Output the (X, Y) coordinate of the center of the cell containing the given text.  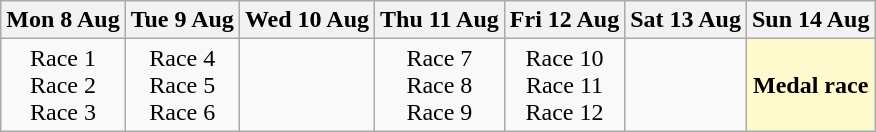
Fri 12 Aug (564, 20)
Race 4Race 5Race 6 (182, 85)
Race 10Race 11Race 12 (564, 85)
Mon 8 Aug (63, 20)
Tue 9 Aug (182, 20)
Race 7Race 8Race 9 (440, 85)
Sat 13 Aug (686, 20)
Sun 14 Aug (810, 20)
Race 1Race 2Race 3 (63, 85)
Thu 11 Aug (440, 20)
Wed 10 Aug (306, 20)
Medal race (810, 85)
